For the text-containing cell, return its midpoint in (X, Y) coordinate format. 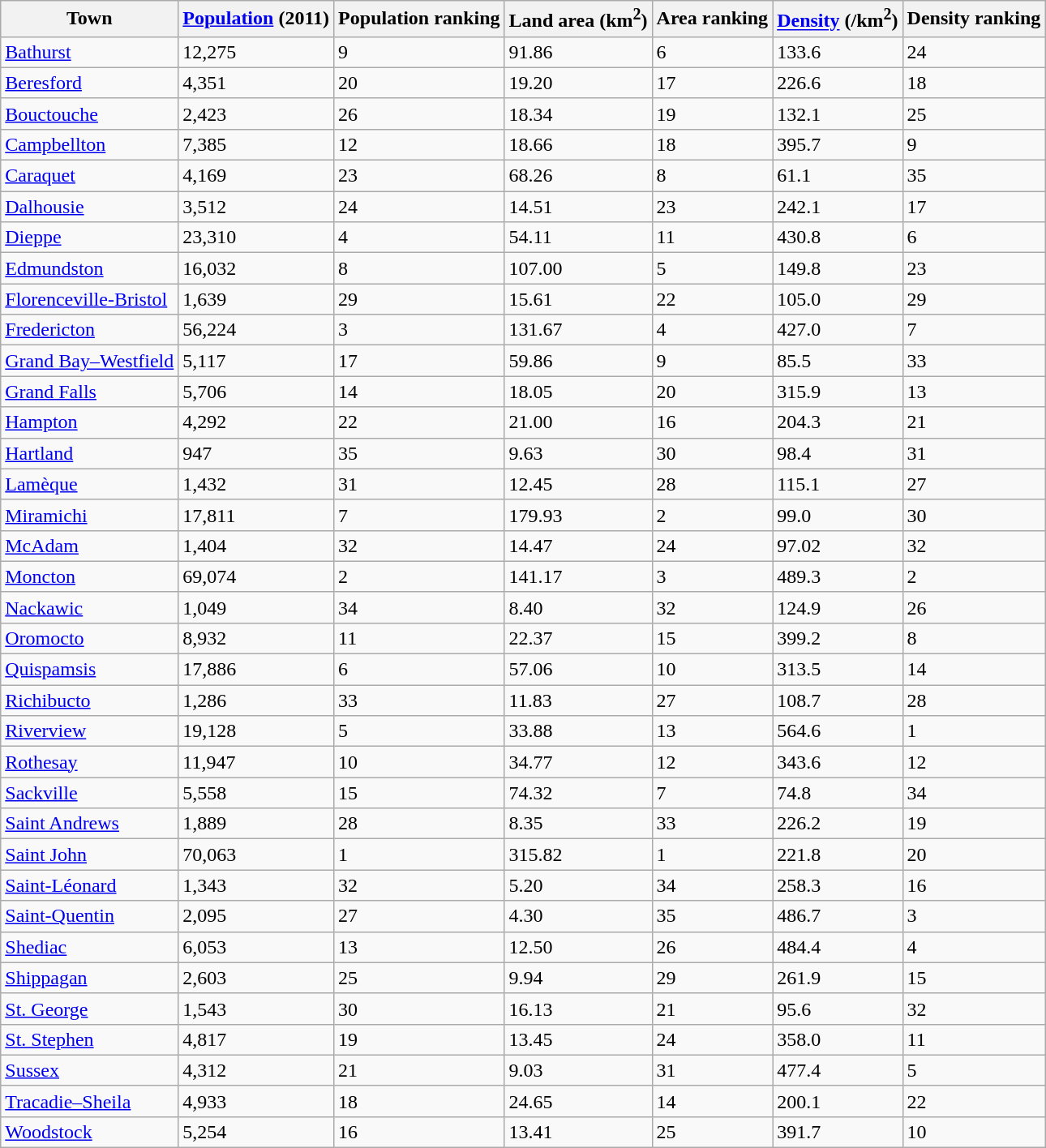
McAdam (89, 546)
Fredericton (89, 330)
179.93 (578, 515)
98.4 (838, 453)
395.7 (838, 144)
Caraquet (89, 176)
427.0 (838, 330)
1,286 (256, 700)
258.3 (838, 885)
12.45 (578, 484)
1,543 (256, 1009)
Population ranking (419, 19)
Edmundston (89, 268)
Lamèque (89, 484)
5,117 (256, 361)
Miramichi (89, 515)
74.8 (838, 793)
486.7 (838, 916)
124.9 (838, 607)
399.2 (838, 638)
Shediac (89, 947)
Town (89, 19)
24.65 (578, 1101)
12.50 (578, 947)
11,947 (256, 762)
Density (/km2) (838, 19)
1,049 (256, 607)
204.3 (838, 422)
9.03 (578, 1070)
17,811 (256, 515)
13.41 (578, 1132)
Campbellton (89, 144)
Tracadie–Sheila (89, 1101)
9.94 (578, 978)
261.9 (838, 978)
2,603 (256, 978)
343.6 (838, 762)
564.6 (838, 731)
Land area (km2) (578, 19)
4,169 (256, 176)
226.2 (838, 824)
242.1 (838, 207)
57.06 (578, 670)
9.63 (578, 453)
315.82 (578, 855)
Nackawic (89, 607)
313.5 (838, 670)
Moncton (89, 576)
7,385 (256, 144)
Bathurst (89, 52)
18.34 (578, 114)
430.8 (838, 238)
17,886 (256, 670)
18.66 (578, 144)
23,310 (256, 238)
149.8 (838, 268)
11.83 (578, 700)
19,128 (256, 731)
91.86 (578, 52)
Rothesay (89, 762)
16,032 (256, 268)
68.26 (578, 176)
21.00 (578, 422)
13.45 (578, 1039)
15.61 (578, 299)
315.9 (838, 392)
16.13 (578, 1009)
St. George (89, 1009)
Dalhousie (89, 207)
22.37 (578, 638)
Oromocto (89, 638)
484.4 (838, 947)
8,932 (256, 638)
8.35 (578, 824)
115.1 (838, 484)
14.47 (578, 546)
2,423 (256, 114)
226.6 (838, 83)
107.00 (578, 268)
5.20 (578, 885)
4,933 (256, 1101)
Saint Andrews (89, 824)
Density ranking (974, 19)
6,053 (256, 947)
Saint John (89, 855)
54.11 (578, 238)
85.5 (838, 361)
Riverview (89, 731)
8.40 (578, 607)
Bouctouche (89, 114)
69,074 (256, 576)
18.05 (578, 392)
Hartland (89, 453)
74.32 (578, 793)
St. Stephen (89, 1039)
Dieppe (89, 238)
Beresford (89, 83)
5,558 (256, 793)
4.30 (578, 916)
Hampton (89, 422)
Saint-Léonard (89, 885)
221.8 (838, 855)
Saint-Quentin (89, 916)
Area ranking (712, 19)
1,343 (256, 885)
Woodstock (89, 1132)
947 (256, 453)
99.0 (838, 515)
Grand Bay–Westfield (89, 361)
Sussex (89, 1070)
12,275 (256, 52)
108.7 (838, 700)
141.17 (578, 576)
4,351 (256, 83)
132.1 (838, 114)
Sackville (89, 793)
95.6 (838, 1009)
105.0 (838, 299)
477.4 (838, 1070)
Richibucto (89, 700)
358.0 (838, 1039)
5,706 (256, 392)
131.67 (578, 330)
Population (2011) (256, 19)
19.20 (578, 83)
70,063 (256, 855)
4,817 (256, 1039)
34.77 (578, 762)
1,639 (256, 299)
14.51 (578, 207)
391.7 (838, 1132)
4,312 (256, 1070)
Quispamsis (89, 670)
133.6 (838, 52)
56,224 (256, 330)
33.88 (578, 731)
489.3 (838, 576)
Florenceville-Bristol (89, 299)
2,095 (256, 916)
5,254 (256, 1132)
1,432 (256, 484)
4,292 (256, 422)
97.02 (838, 546)
1,889 (256, 824)
200.1 (838, 1101)
Grand Falls (89, 392)
61.1 (838, 176)
59.86 (578, 361)
Shippagan (89, 978)
3,512 (256, 207)
1,404 (256, 546)
